Output the (x, y) coordinate of the center of the cell containing the given text.  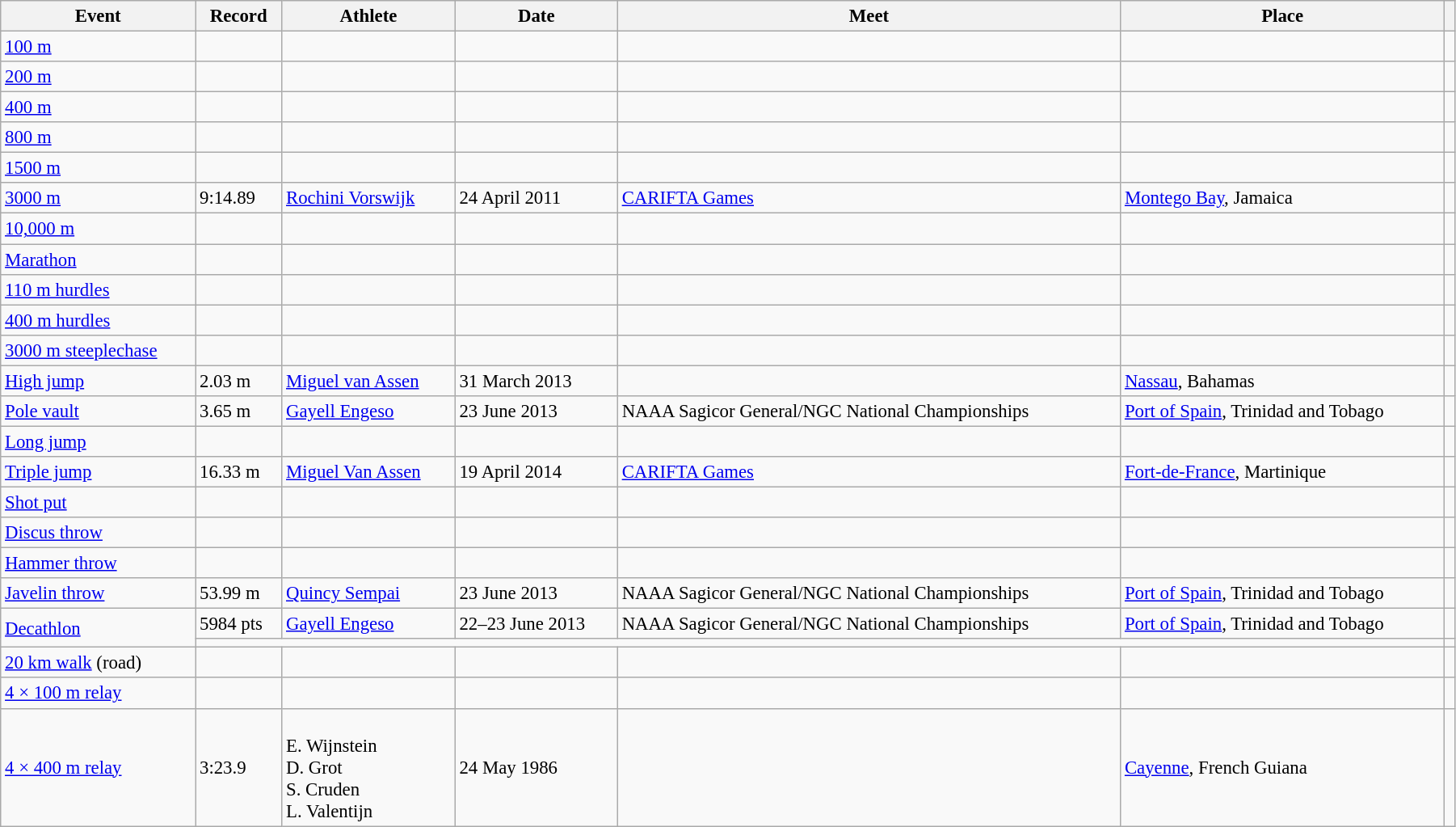
16.33 m (239, 472)
53.99 m (239, 593)
Fort-de-France, Martinique (1283, 472)
4 × 400 m relay (99, 767)
400 m hurdles (99, 320)
Date (537, 16)
3000 m steeplechase (99, 350)
Triple jump (99, 472)
400 m (99, 108)
Discus throw (99, 533)
4 × 100 m relay (99, 694)
Javelin throw (99, 593)
Hammer throw (99, 563)
Cayenne, French Guiana (1283, 767)
E. WijnsteinD. GrotS. CrudenL. Valentijn (368, 767)
Montego Bay, Jamaica (1283, 198)
Decathlon (99, 628)
Meet (869, 16)
3.65 m (239, 411)
1500 m (99, 168)
10,000 m (99, 229)
3:23.9 (239, 767)
Pole vault (99, 411)
19 April 2014 (537, 472)
22–23 June 2013 (537, 624)
Marathon (99, 259)
24 May 1986 (537, 767)
9:14.89 (239, 198)
31 March 2013 (537, 381)
24 April 2011 (537, 198)
Rochini Vorswijk (368, 198)
2.03 m (239, 381)
3000 m (99, 198)
Event (99, 16)
110 m hurdles (99, 289)
Record (239, 16)
5984 pts (239, 624)
Place (1283, 16)
800 m (99, 137)
20 km walk (road) (99, 663)
Athlete (368, 16)
100 m (99, 47)
Shot put (99, 502)
Long jump (99, 441)
Miguel van Assen (368, 381)
High jump (99, 381)
Nassau, Bahamas (1283, 381)
Miguel Van Assen (368, 472)
200 m (99, 77)
Quincy Sempai (368, 593)
